Locate the cell with the specified text and output its (X, Y) center coordinate. 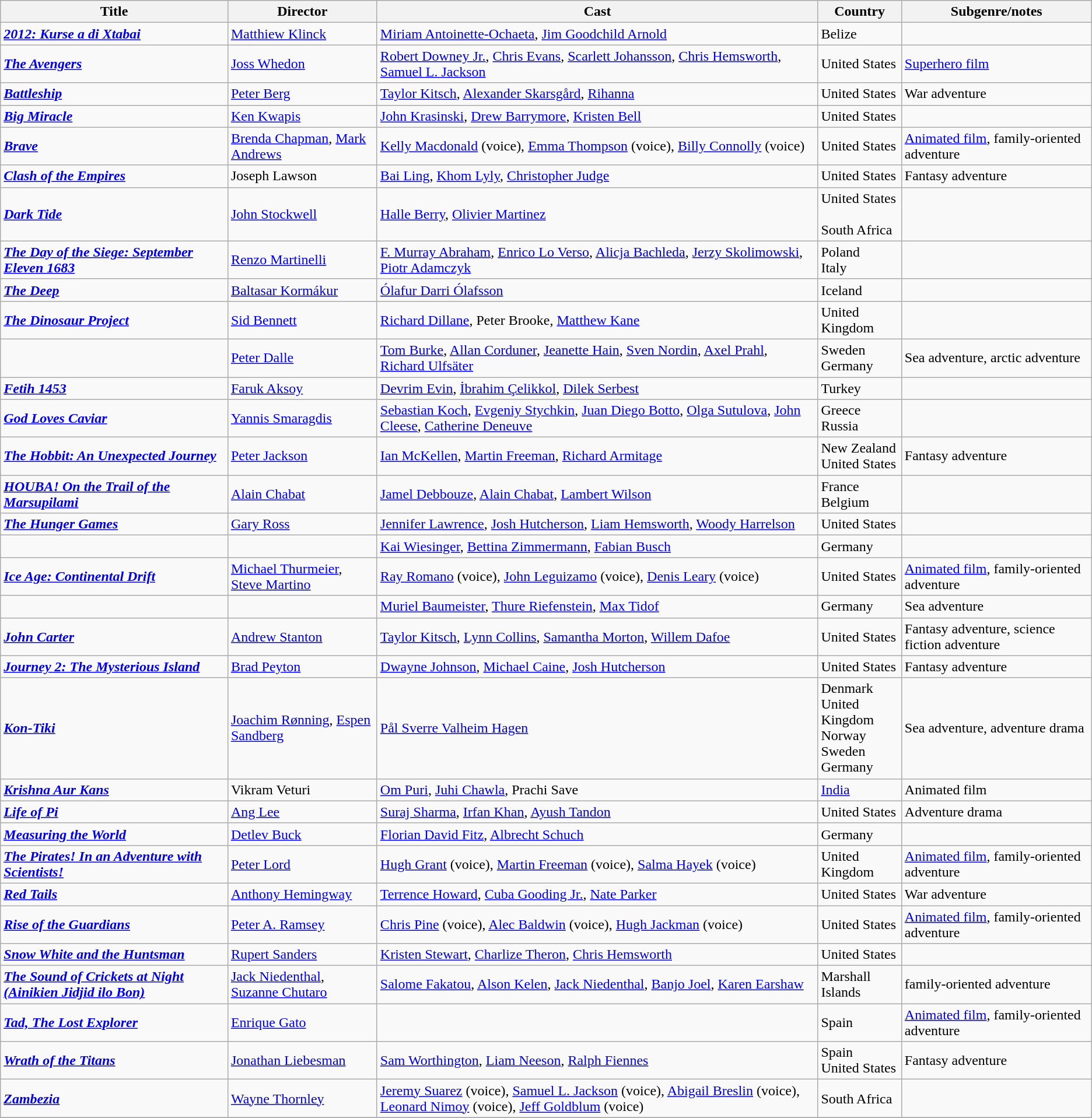
Renzo Martinelli (302, 260)
Joseph Lawson (302, 176)
Measuring the World (114, 834)
GreeceRussia (860, 419)
Chris Pine (voice), Alec Baldwin (voice), Hugh Jackman (voice) (597, 924)
Red Tails (114, 894)
Taylor Kitsch, Alexander Skarsgård, Rihanna (597, 94)
India (860, 790)
The Sound of Crickets at Night (Ainikien Jidjid ilo Bon) (114, 984)
Sea adventure, arctic adventure (996, 358)
Superhero film (996, 64)
Om Puri, Juhi Chawla, Prachi Save (597, 790)
DenmarkUnited KingdomNorwaySwedenGermany (860, 728)
United StatesSouth Africa (860, 214)
Sea adventure, adventure drama (996, 728)
Andrew Stanton (302, 637)
The Dinosaur Project (114, 320)
Iceland (860, 290)
Animated film (996, 790)
Halle Berry, Olivier Martinez (597, 214)
Kelly Macdonald (voice), Emma Thompson (voice), Billy Connolly (voice) (597, 146)
Country (860, 12)
F. Murray Abraham, Enrico Lo Verso, Alicja Bachleda, Jerzy Skolimowski, Piotr Adamczyk (597, 260)
Marshall Islands (860, 984)
Fetih 1453 (114, 388)
Big Miracle (114, 116)
Kai Wiesinger, Bettina Zimmermann, Fabian Busch (597, 546)
Fantasy adventure, science fiction adventure (996, 637)
Faruk Aksoy (302, 388)
Tad, The Lost Explorer (114, 1023)
Clash of the Empires (114, 176)
Richard Dillane, Peter Brooke, Matthew Kane (597, 320)
Hugh Grant (voice), Martin Freeman (voice), Salma Hayek (voice) (597, 864)
Cast (597, 12)
Peter Lord (302, 864)
John Krasinski, Drew Barrymore, Kristen Bell (597, 116)
Jeremy Suarez (voice), Samuel L. Jackson (voice), Abigail Breslin (voice), Leonard Nimoy (voice), Jeff Goldblum (voice) (597, 1099)
Adventure drama (996, 812)
Brad Peyton (302, 667)
Detlev Buck (302, 834)
Jonathan Liebesman (302, 1060)
Jennifer Lawrence, Josh Hutcherson, Liam Hemsworth, Woody Harrelson (597, 524)
Battleship (114, 94)
Ang Lee (302, 812)
Salome Fakatou, Alson Kelen, Jack Niedenthal, Banjo Joel, Karen Earshaw (597, 984)
Pål Sverre Valheim Hagen (597, 728)
Ray Romano (voice), John Leguizamo (voice), Denis Leary (voice) (597, 576)
Michael Thurmeier, Steve Martino (302, 576)
John Carter (114, 637)
PolandItaly (860, 260)
Gary Ross (302, 524)
SwedenGermany (860, 358)
HOUBA! On the Trail of the Marsupilami (114, 495)
Baltasar Kormákur (302, 290)
Anthony Hemingway (302, 894)
Wayne Thornley (302, 1099)
Jamel Debbouze, Alain Chabat, Lambert Wilson (597, 495)
Terrence Howard, Cuba Gooding Jr., Nate Parker (597, 894)
Vikram Veturi (302, 790)
Wrath of the Titans (114, 1060)
Brenda Chapman, Mark Andrews (302, 146)
Suraj Sharma, Irfan Khan, Ayush Tandon (597, 812)
The Hunger Games (114, 524)
Peter Jackson (302, 456)
SpainUnited States (860, 1060)
Krishna Aur Kans (114, 790)
Rise of the Guardians (114, 924)
Dwayne Johnson, Michael Caine, Josh Hutcherson (597, 667)
God Loves Caviar (114, 419)
Devrim Evin, İbrahim Çelikkol, Dilek Serbest (597, 388)
Joachim Rønning, Espen Sandberg (302, 728)
Bai Ling, Khom Lyly, Christopher Judge (597, 176)
Sid Bennett (302, 320)
New ZealandUnited States (860, 456)
Ian McKellen, Martin Freeman, Richard Armitage (597, 456)
Director (302, 12)
Jack Niedenthal, Suzanne Chutaro (302, 984)
Title (114, 12)
Belize (860, 34)
Miriam Antoinette-Ochaeta, Jim Goodchild Arnold (597, 34)
Turkey (860, 388)
Ice Age: Continental Drift (114, 576)
John Stockwell (302, 214)
Enrique Gato (302, 1023)
The Hobbit: An Unexpected Journey (114, 456)
Snow White and the Huntsman (114, 955)
Florian David Fitz, Albrecht Schuch (597, 834)
Robert Downey Jr., Chris Evans, Scarlett Johansson, Chris Hemsworth, Samuel L. Jackson (597, 64)
Alain Chabat (302, 495)
Sea adventure (996, 607)
The Avengers (114, 64)
South Africa (860, 1099)
Sebastian Koch, Evgeniy Stychkin, Juan Diego Botto, Olga Sutulova, John Cleese, Catherine Deneuve (597, 419)
Taylor Kitsch, Lynn Collins, Samantha Morton, Willem Dafoe (597, 637)
Subgenre/notes (996, 12)
FranceBelgium (860, 495)
Matthiew Klinck (302, 34)
Kristen Stewart, Charlize Theron, Chris Hemsworth (597, 955)
Kon-Tiki (114, 728)
Tom Burke, Allan Corduner, Jeanette Hain, Sven Nordin, Axel Prahl, Richard Ulfsäter (597, 358)
Life of Pi (114, 812)
Joss Whedon (302, 64)
family-oriented adventure (996, 984)
Sam Worthington, Liam Neeson, Ralph Fiennes (597, 1060)
Zambezia (114, 1099)
The Deep (114, 290)
Ken Kwapis (302, 116)
2012: Kurse a di Xtabai (114, 34)
Journey 2: The Mysterious Island (114, 667)
Brave (114, 146)
Spain (860, 1023)
Peter Dalle (302, 358)
Dark Tide (114, 214)
Peter Berg (302, 94)
The Day of the Siege: September Eleven 1683 (114, 260)
Rupert Sanders (302, 955)
Muriel Baumeister, Thure Riefenstein, Max Tidof (597, 607)
Peter A. Ramsey (302, 924)
Yannis Smaragdis (302, 419)
Ólafur Darri Ólafsson (597, 290)
The Pirates! In an Adventure with Scientists! (114, 864)
